From the cell containing the given text, extract its center point as [x, y] coordinate. 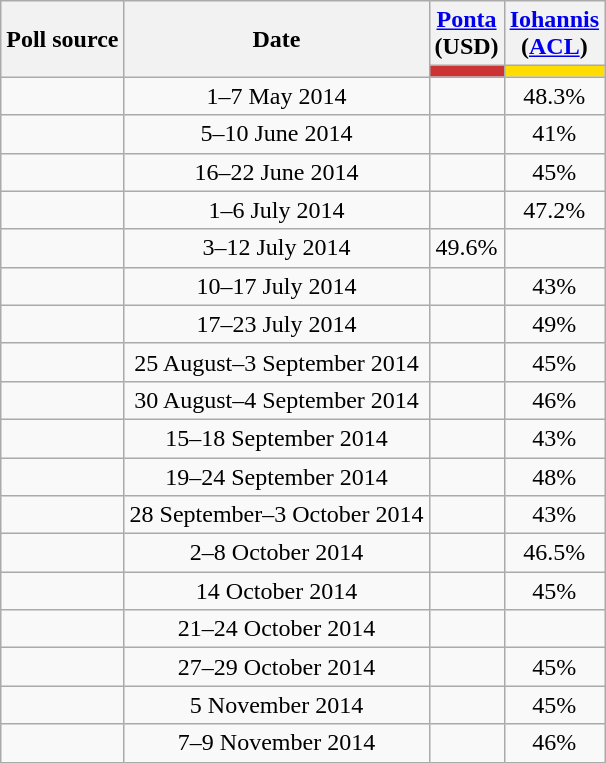
30 August–4 September 2014 [276, 400]
15–18 September 2014 [276, 438]
46.5% [554, 553]
48% [554, 477]
17–23 July 2014 [276, 324]
28 September–3 October 2014 [276, 515]
Iohannis(ACL) [554, 34]
Ponta(USD) [466, 34]
19–24 September 2014 [276, 477]
3–12 July 2014 [276, 248]
5–10 June 2014 [276, 134]
Date [276, 39]
10–17 July 2014 [276, 286]
21–24 October 2014 [276, 629]
Poll source [62, 39]
16–22 June 2014 [276, 172]
2–8 October 2014 [276, 553]
7–9 November 2014 [276, 743]
5 November 2014 [276, 705]
48.3% [554, 96]
27–29 October 2014 [276, 667]
47.2% [554, 210]
1–7 May 2014 [276, 96]
14 October 2014 [276, 591]
25 August–3 September 2014 [276, 362]
41% [554, 134]
49.6% [466, 248]
1–6 July 2014 [276, 210]
49% [554, 324]
